Provide the (X, Y) coordinate of the cell's center where the given text is located.  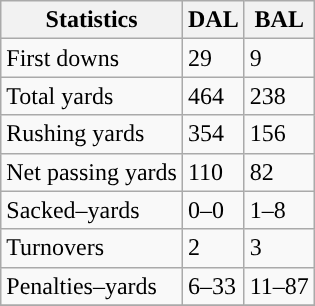
238 (279, 96)
BAL (279, 20)
464 (213, 96)
156 (279, 134)
29 (213, 58)
2 (213, 248)
DAL (213, 20)
Net passing yards (92, 172)
First downs (92, 58)
Total yards (92, 96)
6–33 (213, 286)
110 (213, 172)
82 (279, 172)
1–8 (279, 210)
Rushing yards (92, 134)
Turnovers (92, 248)
3 (279, 248)
354 (213, 134)
11–87 (279, 286)
9 (279, 58)
Penalties–yards (92, 286)
0–0 (213, 210)
Sacked–yards (92, 210)
Statistics (92, 20)
